Capture the cell that displays the provided text and extract its (X, Y) central coordinate. 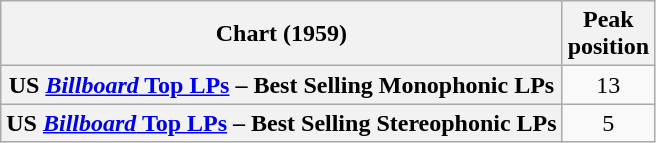
Peakposition (608, 34)
13 (608, 85)
Chart (1959) (282, 34)
5 (608, 123)
US Billboard Top LPs – Best Selling Stereophonic LPs (282, 123)
US Billboard Top LPs – Best Selling Monophonic LPs (282, 85)
